From the cell containing the given text, extract its center point as (X, Y) coordinate. 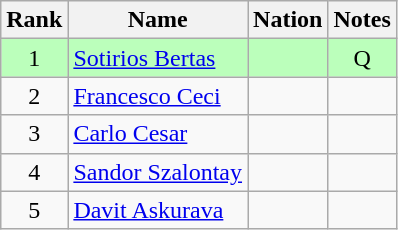
Q (362, 58)
Notes (362, 20)
Rank (34, 20)
Nation (288, 20)
Sotirios Bertas (158, 58)
Davit Askurava (158, 210)
1 (34, 58)
Carlo Cesar (158, 134)
Sandor Szalontay (158, 172)
4 (34, 172)
Name (158, 20)
2 (34, 96)
3 (34, 134)
5 (34, 210)
Francesco Ceci (158, 96)
